Scan for the cell matching the given text and deliver its [x, y] coordinate at center. 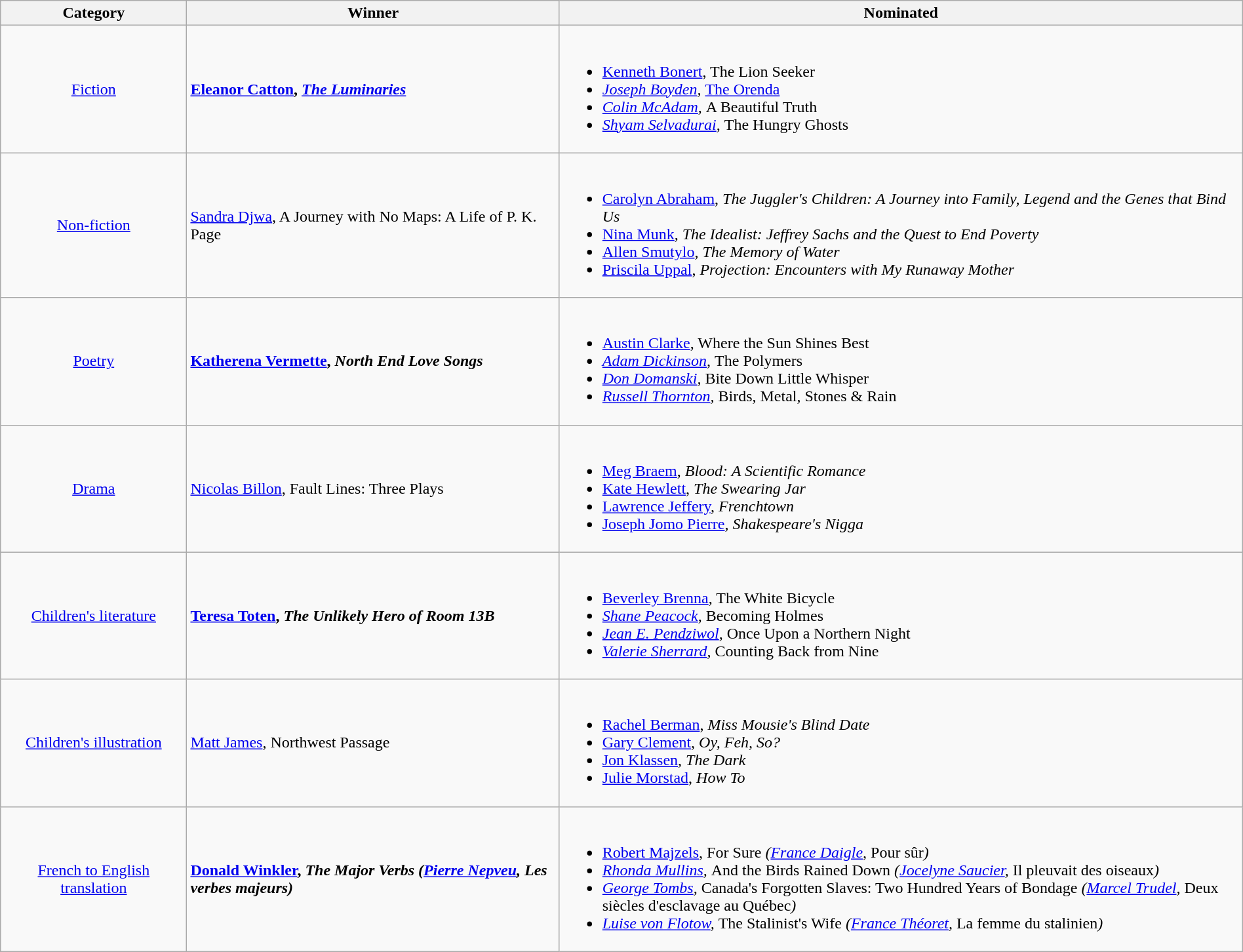
Nicolas Billon, Fault Lines: Three Plays [373, 488]
Katherena Vermette, North End Love Songs [373, 361]
Children's literature [94, 616]
Sandra Djwa, A Journey with No Maps: A Life of P. K. Page [373, 226]
Matt James, Northwest Passage [373, 743]
Rachel Berman, Miss Mousie's Blind DateGary Clement, Oy, Feh, So?Jon Klassen, The DarkJulie Morstad, How To [901, 743]
Category [94, 13]
Kenneth Bonert, The Lion SeekerJoseph Boyden, The OrendaColin McAdam, A Beautiful TruthShyam Selvadurai, The Hungry Ghosts [901, 89]
Nominated [901, 13]
Poetry [94, 361]
Non-fiction [94, 226]
Eleanor Catton, The Luminaries [373, 89]
French to English translation [94, 879]
Drama [94, 488]
Fiction [94, 89]
Teresa Toten, The Unlikely Hero of Room 13B [373, 616]
Donald Winkler, The Major Verbs (Pierre Nepveu, Les verbes majeurs) [373, 879]
Winner [373, 13]
Meg Braem, Blood: A Scientific RomanceKate Hewlett, The Swearing JarLawrence Jeffery, FrenchtownJoseph Jomo Pierre, Shakespeare's Nigga [901, 488]
Children's illustration [94, 743]
